Find where the given text appears and provide that cell's center as [X, Y] coordinate. 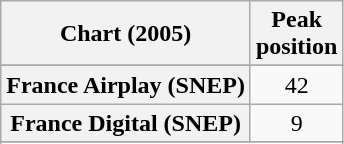
Chart (2005) [126, 34]
9 [296, 123]
Peakposition [296, 34]
42 [296, 85]
France Digital (SNEP) [126, 123]
France Airplay (SNEP) [126, 85]
